From the cell containing the given text, extract its center point as [x, y] coordinate. 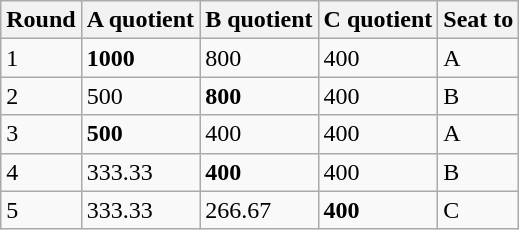
1000 [140, 58]
1 [41, 58]
Seat to [478, 20]
2 [41, 96]
Round [41, 20]
4 [41, 172]
B quotient [259, 20]
A quotient [140, 20]
C quotient [378, 20]
3 [41, 134]
266.67 [259, 210]
C [478, 210]
5 [41, 210]
